Locate the cell with the specified text and output its [X, Y] center coordinate. 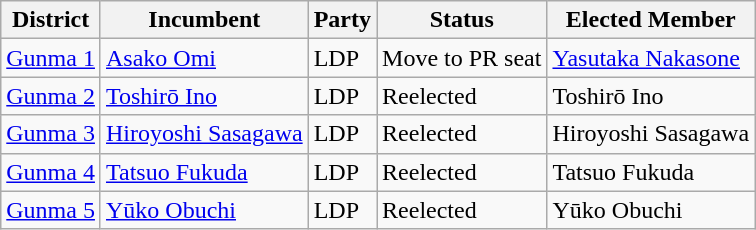
Incumbent [204, 20]
Asako Omi [204, 58]
Gunma 1 [51, 58]
Elected Member [651, 20]
Gunma 4 [51, 172]
Yasutaka Nakasone [651, 58]
Move to PR seat [462, 58]
Status [462, 20]
District [51, 20]
Gunma 2 [51, 96]
Party [342, 20]
Gunma 3 [51, 134]
Gunma 5 [51, 210]
